Output the (x, y) coordinate of the center of the cell containing the given text.  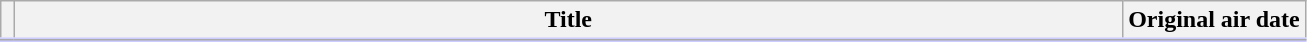
Original air date (1214, 21)
Title (568, 21)
